Capture the cell that displays the provided text and extract its (x, y) central coordinate. 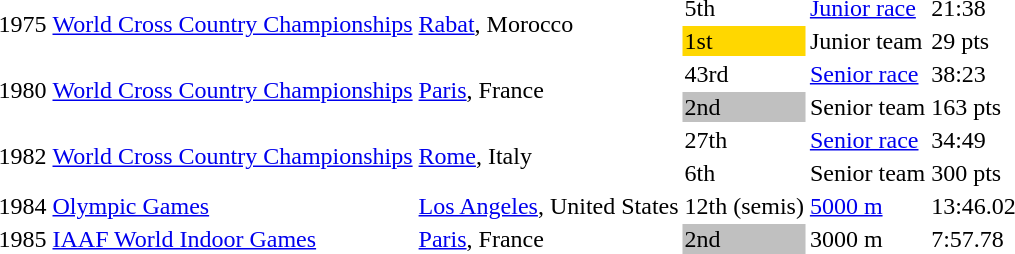
Los Angeles, United States (548, 206)
1st (744, 41)
12th (semis) (744, 206)
3000 m (867, 239)
6th (744, 173)
Olympic Games (232, 206)
Rome, Italy (548, 156)
Junior team (867, 41)
43rd (744, 74)
IAAF World Indoor Games (232, 239)
5000 m (867, 206)
27th (744, 140)
